Return [x, y] of the center of cell containing provided text 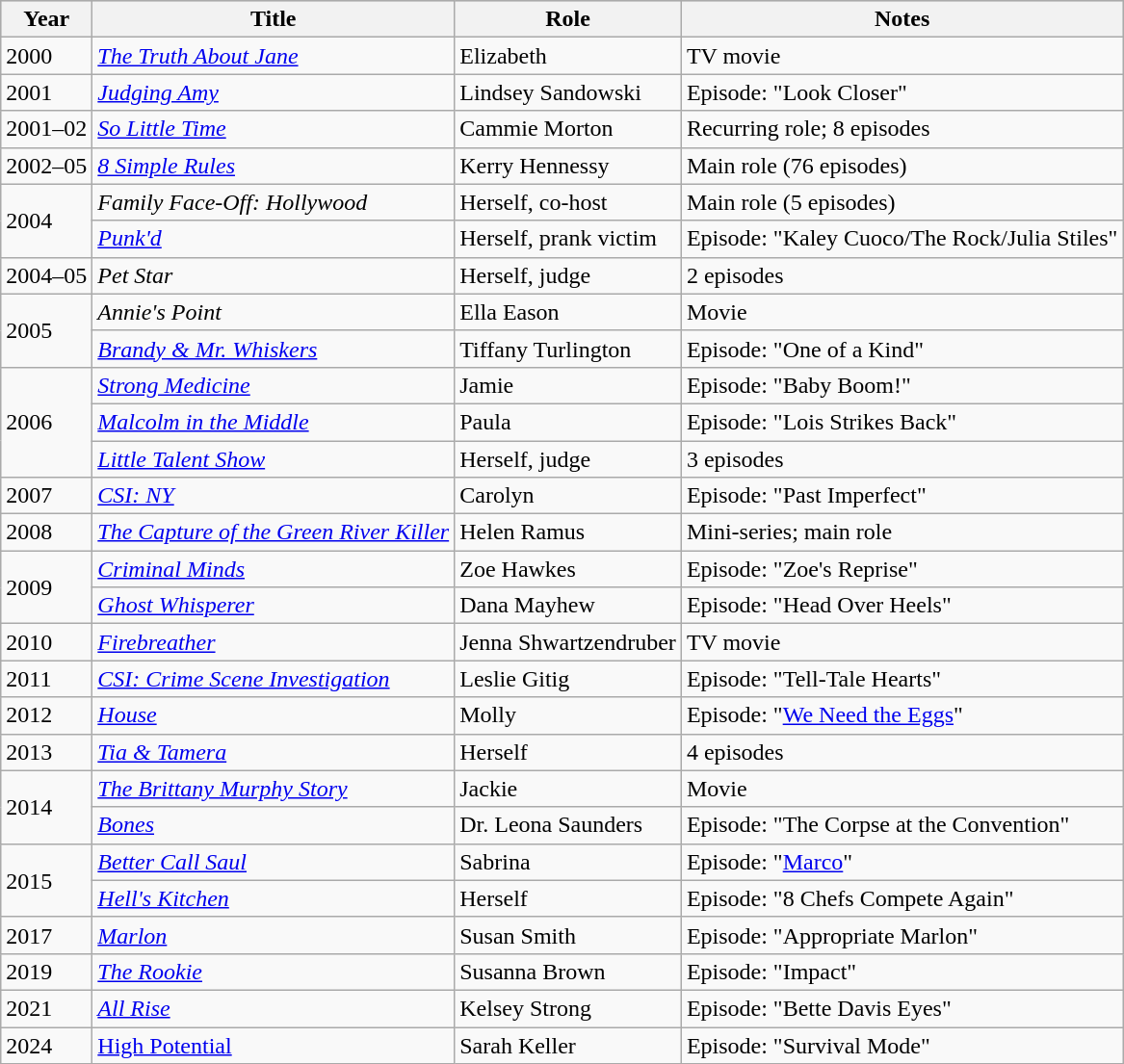
Paula [568, 422]
House [274, 715]
3 episodes [902, 459]
Little Talent Show [274, 459]
2001 [46, 92]
Episode: "The Corpse at the Convention" [902, 825]
Kerry Hennessy [568, 166]
2019 [46, 972]
Role [568, 19]
Zoe Hawkes [568, 569]
Episode: "Lois Strikes Back" [902, 422]
Episode: "One of a Kind" [902, 349]
Episode: "Impact" [902, 972]
The Capture of the Green River Killer [274, 532]
Helen Ramus [568, 532]
Episode: "Look Closer" [902, 92]
2015 [46, 880]
Strong Medicine [274, 385]
Susanna Brown [568, 972]
Jenna Shwartzendruber [568, 642]
Episode: "Marco" [902, 862]
2010 [46, 642]
Herself, prank victim [568, 239]
Mini-series; main role [902, 532]
Year [46, 19]
Carolyn [568, 496]
Episode: "We Need the Eggs" [902, 715]
Judging Amy [274, 92]
Marlon [274, 935]
2001–02 [46, 129]
Criminal Minds [274, 569]
2000 [46, 56]
Firebreather [274, 642]
Episode: "Zoe's Reprise" [902, 569]
Bones [274, 825]
Lindsey Sandowski [568, 92]
Sarah Keller [568, 1045]
Episode: "Survival Mode" [902, 1045]
So Little Time [274, 129]
CSI: NY [274, 496]
Cammie Morton [568, 129]
Notes [902, 19]
Main role (76 episodes) [902, 166]
Tiffany Turlington [568, 349]
Ghost Whisperer [274, 606]
Family Face-Off: Hollywood [274, 202]
2014 [46, 807]
2007 [46, 496]
2017 [46, 935]
Episode: "8 Chefs Compete Again" [902, 898]
Main role (5 episodes) [902, 202]
2021 [46, 1008]
Molly [568, 715]
Better Call Saul [274, 862]
2011 [46, 679]
2024 [46, 1045]
Susan Smith [568, 935]
2004 [46, 221]
Tia & Tamera [274, 752]
Kelsey Strong [568, 1008]
2009 [46, 587]
2004–05 [46, 275]
Herself, co-host [568, 202]
Episode: "Appropriate Marlon" [902, 935]
Jackie [568, 789]
Episode: "Baby Boom!" [902, 385]
Hell's Kitchen [274, 898]
Sabrina [568, 862]
Ella Eason [568, 312]
Dr. Leona Saunders [568, 825]
Jamie [568, 385]
Episode: "Past Imperfect" [902, 496]
Pet Star [274, 275]
Episode: "Bette Davis Eyes" [902, 1008]
Malcolm in the Middle [274, 422]
Dana Mayhew [568, 606]
Annie's Point [274, 312]
All Rise [274, 1008]
CSI: Crime Scene Investigation [274, 679]
Leslie Gitig [568, 679]
2008 [46, 532]
The Truth About Jane [274, 56]
2002–05 [46, 166]
Title [274, 19]
The Rookie [274, 972]
Elizabeth [568, 56]
Episode: "Kaley Cuoco/The Rock/Julia Stiles" [902, 239]
Punk'd [274, 239]
2006 [46, 422]
8 Simple Rules [274, 166]
4 episodes [902, 752]
Episode: "Head Over Heels" [902, 606]
Brandy & Mr. Whiskers [274, 349]
2013 [46, 752]
The Brittany Murphy Story [274, 789]
Episode: "Tell-Tale Hearts" [902, 679]
2005 [46, 330]
2012 [46, 715]
2 episodes [902, 275]
Recurring role; 8 episodes [902, 129]
High Potential [274, 1045]
